Locate the cell with the specified text and output its (X, Y) center coordinate. 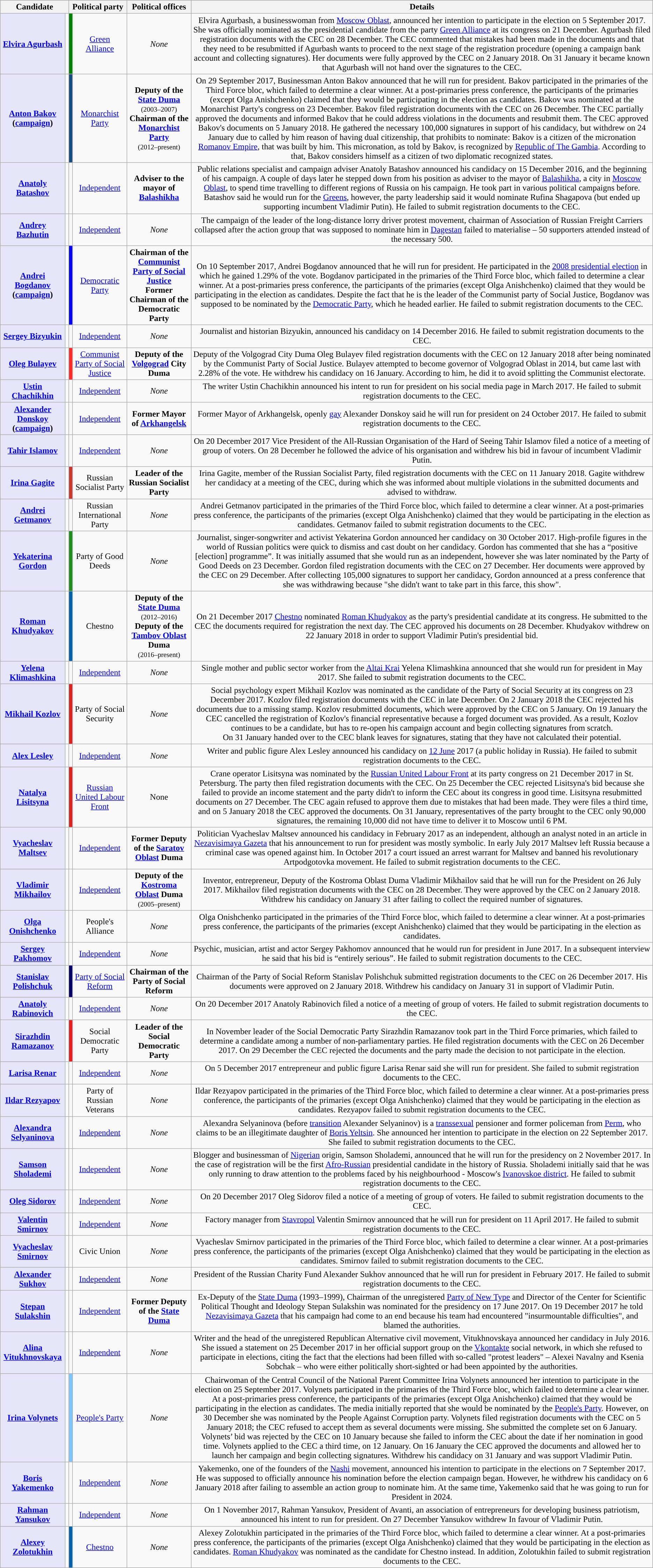
Russian Socialist Party (100, 483)
Candidate (35, 7)
Chairman of the Party of Social Reform (159, 981)
Deputy of the Volgograd City Duma (159, 364)
Former Deputy of the Saratov Oblast Duma (159, 848)
Anton Bakov(campaign) (33, 118)
Andrey Bazhutin (33, 230)
Rahman Yansukov (33, 1515)
Vladimir Mikhailov (33, 890)
Oleg Bulayev (33, 364)
Party of Social Security (100, 714)
Roman Khudyakov (33, 626)
On 20 December 2017 Oleg Sidorov filed a notice of a meeting of group of voters. He failed to submit registration documents to the CEC. (422, 1202)
Andrei Bogdanov(campaign) (33, 285)
Alexandra Selyaninova (33, 1133)
Irina Volynets (33, 1418)
Leader of the Social Democratic Party (159, 1040)
Yelena Klimashkina (33, 673)
Adviser to the mayor of Balashikha (159, 188)
Oleg Sidorov (33, 1202)
Ustin Chachikhin (33, 391)
On 20 December 2017 Anatoly Rabinovich filed a notice of a meeting of group of voters. He failed to submit registration documents to the CEC. (422, 1008)
People's Party (100, 1418)
Deputy of the State Duma(2003–2007)Chairman of the Monarchist Party(2012–present) (159, 118)
Social Democratic Party (100, 1040)
Alina Vitukhnovskaya (33, 1352)
Sergey Bizyukin (33, 336)
Vyacheslav Maltsev (33, 848)
Details (422, 7)
Former Mayor of Arkhangelsk (159, 418)
Anatoly Batashov (33, 188)
Chairman of the Communist Party of Social Justice Former Chairman of the Democratic Party (159, 285)
Natalya Lisitsyna (33, 797)
Stepan Sulakshin (33, 1311)
Stanislav Polishchuk (33, 981)
Tahir Islamov (33, 450)
Green Alliance (100, 44)
Political offices (159, 7)
Alex Lesley (33, 756)
Journalist and historian Bizyukin, announced his candidacy on 14 December 2016. He failed to submit registration documents to the CEC. (422, 336)
Deputy of the Kostroma Oblast Duma(2005–present) (159, 890)
Samson Sholademi (33, 1170)
Anatoly Rabinovich (33, 1008)
Ildar Rezyapov (33, 1100)
Alexander Donskoy(campaign) (33, 418)
Vyacheslav Smirnov (33, 1252)
Party of Good Deeds (100, 561)
Communist Party of Social Justice (100, 364)
Party of Russian Veterans (100, 1100)
Leader of the Russian Socialist Party (159, 483)
Boris Yakemenko (33, 1483)
People's Alliance (100, 926)
Russian International Party (100, 515)
Russian United Labour Front (100, 797)
Democratic Party (100, 285)
Monarchist Party (100, 118)
Alexey Zolotukhin (33, 1547)
Civic Union (100, 1252)
Irina Gagite (33, 483)
Yekaterina Gordon (33, 561)
Mikhail Kozlov (33, 714)
Alexander Sukhov (33, 1279)
Olga Onishchenko (33, 926)
Valentin Smirnov (33, 1224)
Sirazhdin Ramazanov (33, 1040)
Sergey Pakhomov (33, 954)
Party of Social Reform (100, 981)
Political party (98, 7)
Andrei Getmanov (33, 515)
Larisa Renar (33, 1073)
Elvira Agurbash (33, 44)
Former Deputy of the State Duma (159, 1311)
Deputy of the State Duma(2012–2016)Deputy of the Tambov Oblast Duma(2016–present) (159, 626)
